Provide the [x, y] coordinate of the cell's center where the given text is located.  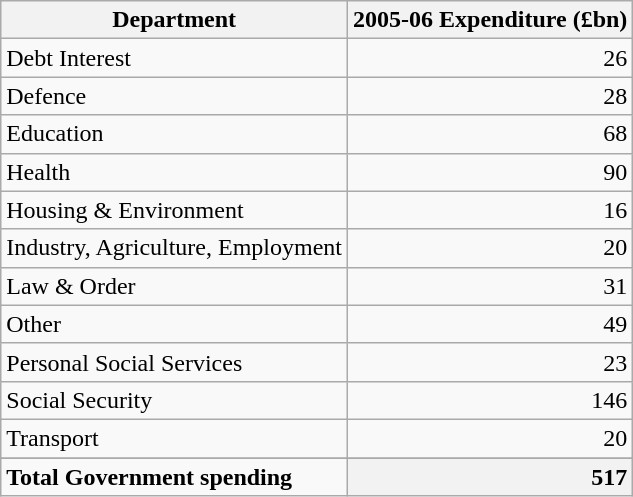
Education [174, 134]
Health [174, 172]
Housing & Environment [174, 210]
Industry, Agriculture, Employment [174, 248]
Transport [174, 438]
146 [490, 400]
23 [490, 362]
Defence [174, 96]
Law & Order [174, 286]
90 [490, 172]
2005-06 Expenditure (£bn) [490, 20]
16 [490, 210]
31 [490, 286]
517 [490, 477]
Total Government spending [174, 477]
68 [490, 134]
Department [174, 20]
26 [490, 58]
Personal Social Services [174, 362]
Debt Interest [174, 58]
28 [490, 96]
Other [174, 324]
49 [490, 324]
Social Security [174, 400]
